Detect which cell encompasses the target text, then output its (X, Y) center coordinate. 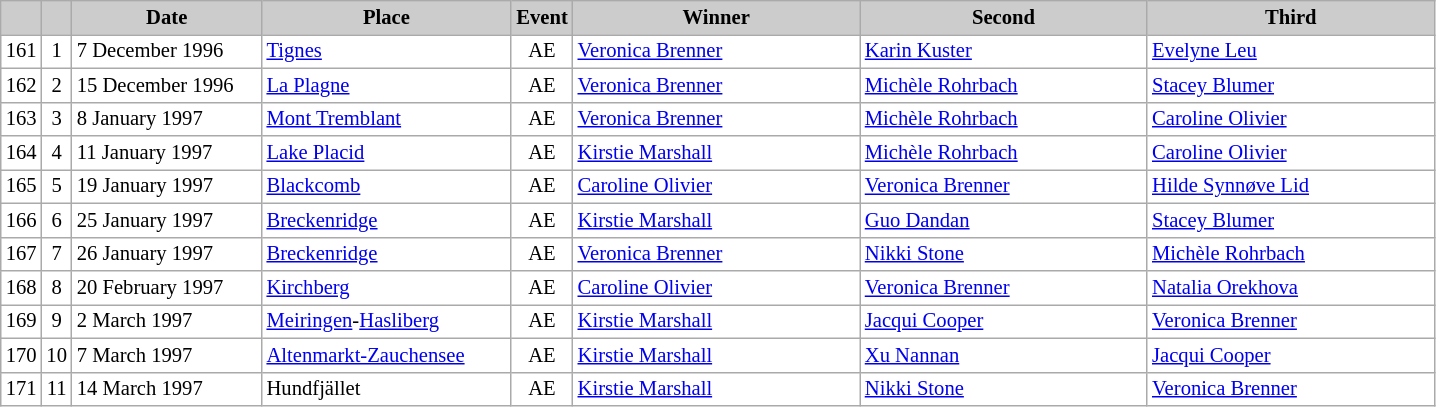
La Plagne (387, 85)
166 (22, 220)
Event (542, 17)
Second (1004, 17)
Third (1290, 17)
Evelyne Leu (1290, 51)
Hundfjället (387, 389)
8 (56, 287)
161 (22, 51)
162 (22, 85)
9 (56, 321)
3 (56, 119)
169 (22, 321)
171 (22, 389)
168 (22, 287)
5 (56, 186)
164 (22, 153)
Guo Dandan (1004, 220)
165 (22, 186)
163 (22, 119)
Winner (716, 17)
11 January 1997 (167, 153)
Kirchberg (387, 287)
7 March 1997 (167, 355)
15 December 1996 (167, 85)
11 (56, 389)
26 January 1997 (167, 254)
Karin Kuster (1004, 51)
Mont Tremblant (387, 119)
Blackcomb (387, 186)
Natalia Orekhova (1290, 287)
Meiringen-Hasliberg (387, 321)
167 (22, 254)
6 (56, 220)
10 (56, 355)
Xu Nannan (1004, 355)
25 January 1997 (167, 220)
14 March 1997 (167, 389)
2 (56, 85)
170 (22, 355)
Lake Placid (387, 153)
2 March 1997 (167, 321)
Place (387, 17)
7 (56, 254)
19 January 1997 (167, 186)
4 (56, 153)
20 February 1997 (167, 287)
8 January 1997 (167, 119)
7 December 1996 (167, 51)
Hilde Synnøve Lid (1290, 186)
1 (56, 51)
Altenmarkt-Zauchensee (387, 355)
Tignes (387, 51)
Date (167, 17)
